Determine the (x, y) coordinate at the center of the cell enclosing the given text.  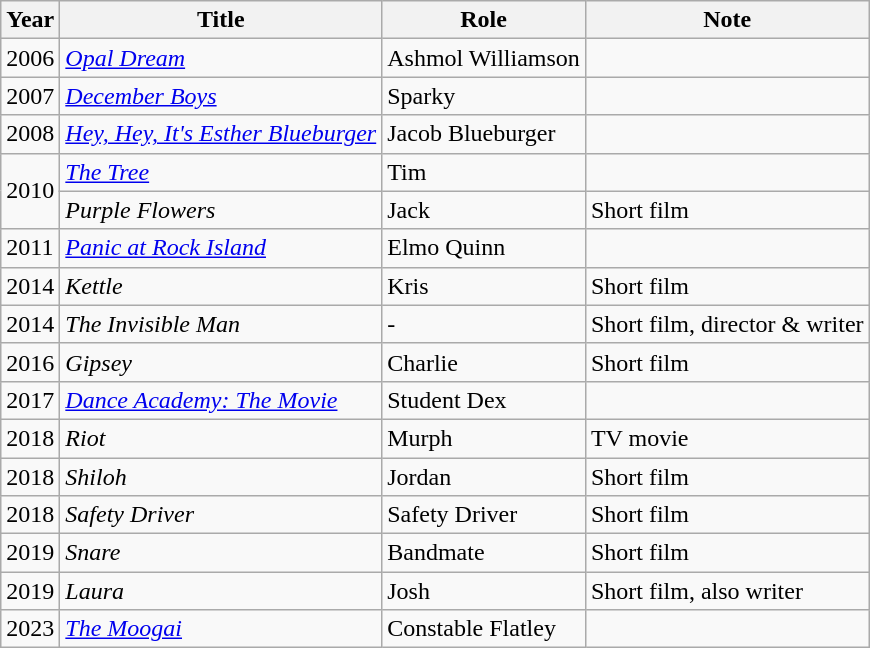
Hey, Hey, It's Esther Blueburger (221, 134)
Student Dex (484, 400)
Sparky (484, 96)
2008 (30, 134)
Jacob Blueburger (484, 134)
Shiloh (221, 477)
Dance Academy: The Movie (221, 400)
Josh (484, 591)
Year (30, 20)
2010 (30, 191)
Short film, also writer (727, 591)
The Tree (221, 172)
Charlie (484, 362)
Constable Flatley (484, 629)
Note (727, 20)
Ashmol Williamson (484, 58)
The Moogai (221, 629)
Elmo Quinn (484, 248)
Bandmate (484, 553)
Riot (221, 438)
Title (221, 20)
2007 (30, 96)
- (484, 324)
Snare (221, 553)
Role (484, 20)
Short film, director & writer (727, 324)
Jack (484, 210)
2016 (30, 362)
Gipsey (221, 362)
Panic at Rock Island (221, 248)
Purple Flowers (221, 210)
2017 (30, 400)
Kris (484, 286)
TV movie (727, 438)
Opal Dream (221, 58)
Murph (484, 438)
December Boys (221, 96)
2023 (30, 629)
Kettle (221, 286)
Jordan (484, 477)
2011 (30, 248)
Tim (484, 172)
The Invisible Man (221, 324)
Laura (221, 591)
2006 (30, 58)
